For the text-containing cell, return its midpoint in (X, Y) coordinate format. 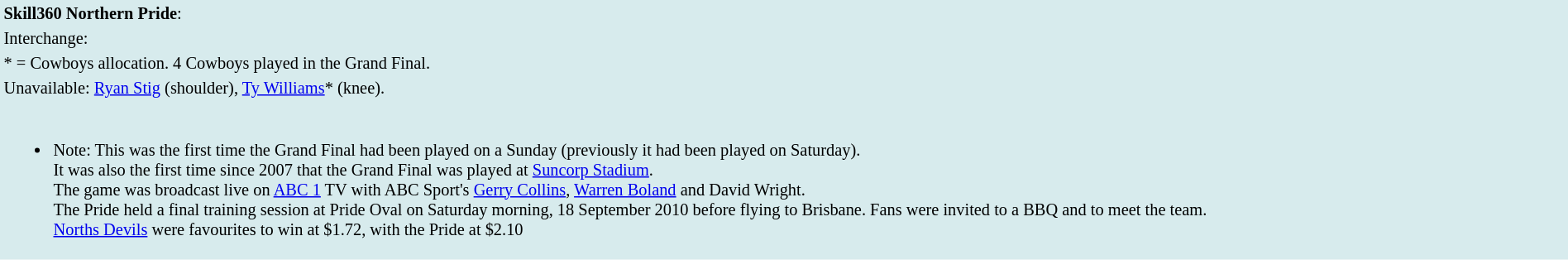
Skill360 Northern Pride: (784, 13)
Unavailable: Ryan Stig (shoulder), Ty Williams* (knee). (784, 88)
Interchange: (784, 38)
* = Cowboys allocation. 4 Cowboys played in the Grand Final. (784, 63)
